Detect which cell encompasses the target text, then output its [X, Y] center coordinate. 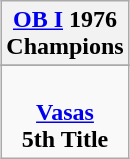
OB I 1976Champions [65, 34]
Vasas5th Title [65, 112]
